Output the [X, Y] coordinate of the center of the cell containing the given text.  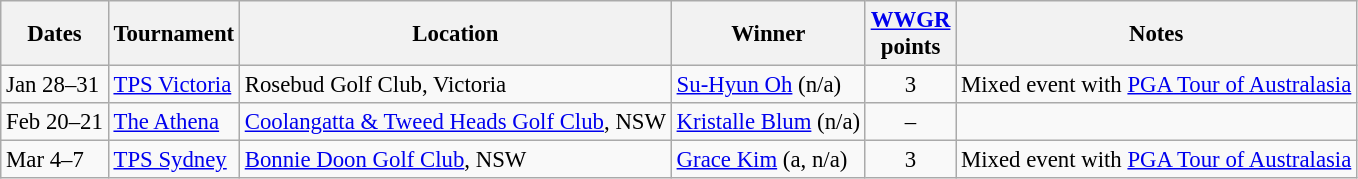
TPS Sydney [174, 160]
TPS Victoria [174, 85]
Jan 28–31 [54, 85]
Su-Hyun Oh (n/a) [768, 85]
Rosebud Golf Club, Victoria [455, 85]
Winner [768, 34]
WWGRpoints [910, 34]
The Athena [174, 122]
Tournament [174, 34]
Location [455, 34]
Coolangatta & Tweed Heads Golf Club, NSW [455, 122]
Mar 4–7 [54, 160]
Kristalle Blum (n/a) [768, 122]
Feb 20–21 [54, 122]
Grace Kim (a, n/a) [768, 160]
Bonnie Doon Golf Club, NSW [455, 160]
Notes [1156, 34]
– [910, 122]
Dates [54, 34]
